Find where the given text appears and provide that cell's center as (X, Y) coordinate. 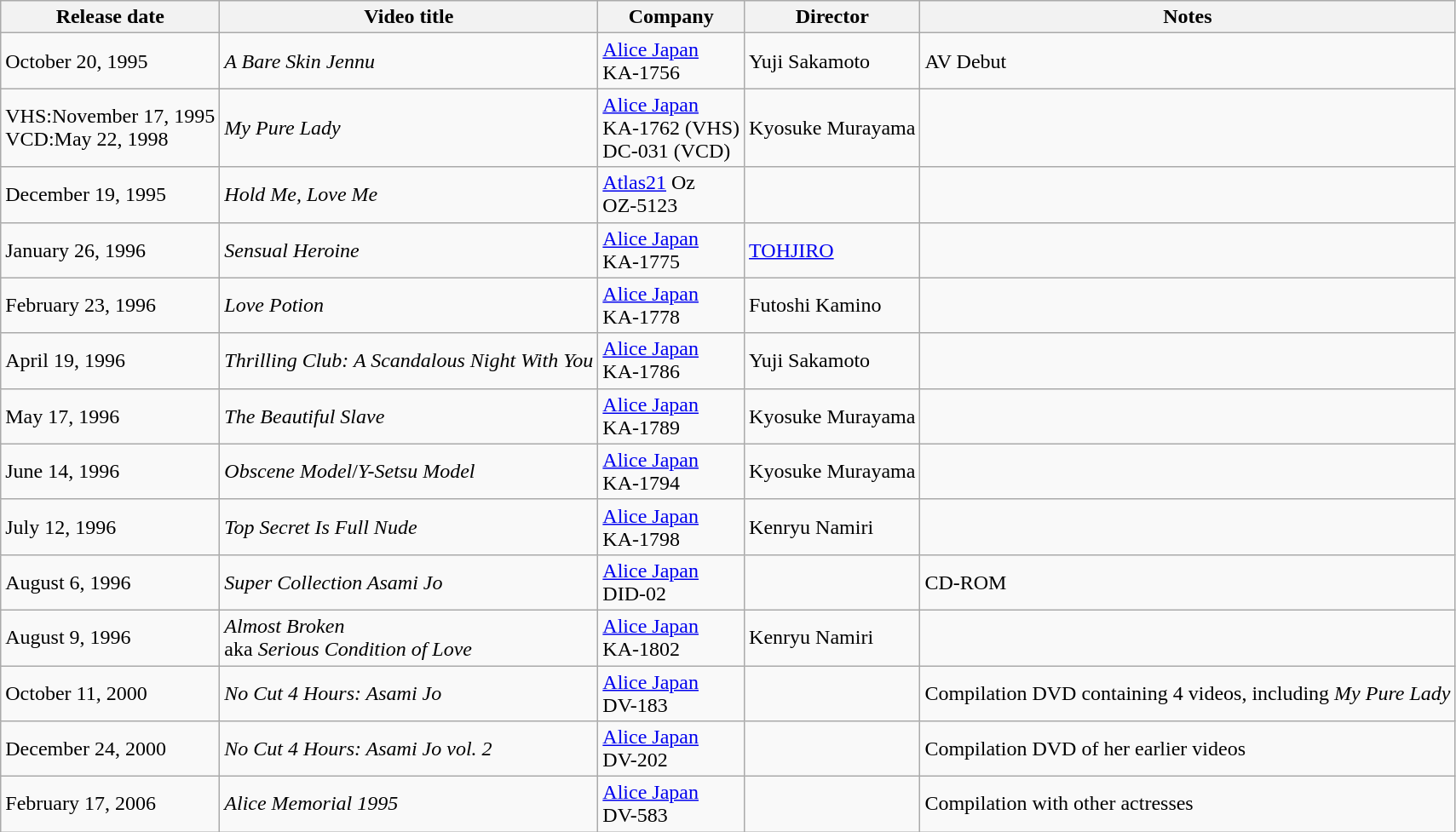
A Bare Skin Jennu (409, 61)
Super Collection Asami Jo (409, 582)
Almost Brokenaka Serious Condition of Love (409, 637)
February 23, 1996 (111, 305)
Atlas21 OzOZ-5123 (671, 194)
Alice JapanKA-1789 (671, 416)
Compilation DVD containing 4 videos, including My Pure Lady (1188, 693)
October 11, 2000 (111, 693)
Alice JapanKA-1775 (671, 250)
May 17, 1996 (111, 416)
TOHJIRO (832, 250)
Sensual Heroine (409, 250)
Alice JapanKA-1794 (671, 472)
December 19, 1995 (111, 194)
CD-ROM (1188, 582)
Alice JapanKA-1802 (671, 637)
Company (671, 17)
July 12, 1996 (111, 526)
My Pure Lady (409, 128)
Director (832, 17)
Top Secret Is Full Nude (409, 526)
VHS:November 17, 1995VCD:May 22, 1998 (111, 128)
February 17, 2006 (111, 804)
Alice JapanKA-1786 (671, 361)
Alice JapanKA-1762 (VHS)DC-031 (VCD) (671, 128)
Thrilling Club: A Scandalous Night With You (409, 361)
Love Potion (409, 305)
June 14, 1996 (111, 472)
The Beautiful Slave (409, 416)
Alice JapanDV-202 (671, 749)
Compilation DVD of her earlier videos (1188, 749)
January 26, 1996 (111, 250)
April 19, 1996 (111, 361)
August 9, 1996 (111, 637)
Notes (1188, 17)
Release date (111, 17)
Alice JapanDID-02 (671, 582)
Alice JapanDV-583 (671, 804)
Obscene Model/Y-Setsu Model (409, 472)
No Cut 4 Hours: Asami Jo (409, 693)
Futoshi Kamino (832, 305)
Alice JapanKA-1756 (671, 61)
Alice JapanKA-1798 (671, 526)
Alice JapanKA-1778 (671, 305)
AV Debut (1188, 61)
Hold Me, Love Me (409, 194)
December 24, 2000 (111, 749)
No Cut 4 Hours: Asami Jo vol. 2 (409, 749)
August 6, 1996 (111, 582)
Compilation with other actresses (1188, 804)
October 20, 1995 (111, 61)
Video title (409, 17)
Alice JapanDV-183 (671, 693)
Alice Memorial 1995 (409, 804)
